Return the (x, y) coordinate for the center point of the cell that contains the specified text.  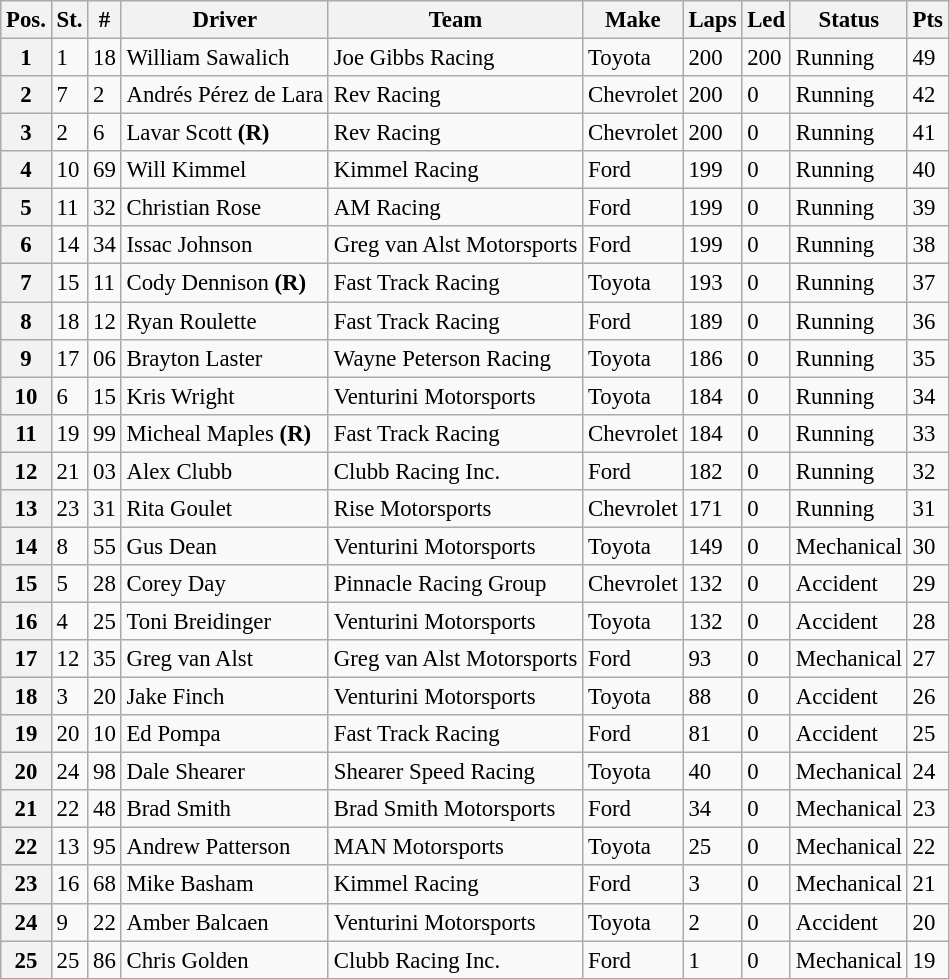
49 (928, 58)
Rita Goulet (224, 509)
Chris Golden (224, 960)
88 (712, 697)
182 (712, 471)
Brad Smith (224, 809)
93 (712, 659)
Ryan Roulette (224, 321)
Team (455, 20)
171 (712, 509)
48 (104, 809)
Ed Pompa (224, 734)
Dale Shearer (224, 772)
Issac Johnson (224, 245)
42 (928, 95)
Greg van Alst (224, 659)
98 (104, 772)
149 (712, 546)
69 (104, 170)
Pinnacle Racing Group (455, 584)
Pts (928, 20)
Gus Dean (224, 546)
Cody Dennison (R) (224, 283)
AM Racing (455, 208)
Corey Day (224, 584)
189 (712, 321)
Amber Balcaen (224, 922)
Pos. (26, 20)
Make (633, 20)
68 (104, 885)
86 (104, 960)
Shearer Speed Racing (455, 772)
Andrew Patterson (224, 847)
81 (712, 734)
# (104, 20)
33 (928, 433)
06 (104, 358)
26 (928, 697)
Micheal Maples (R) (224, 433)
Toni Breidinger (224, 621)
38 (928, 245)
St. (70, 20)
Kris Wright (224, 396)
55 (104, 546)
Led (766, 20)
MAN Motorsports (455, 847)
Lavar Scott (R) (224, 133)
Wayne Peterson Racing (455, 358)
Brad Smith Motorsports (455, 809)
27 (928, 659)
193 (712, 283)
Brayton Laster (224, 358)
03 (104, 471)
Driver (224, 20)
36 (928, 321)
Status (848, 20)
30 (928, 546)
29 (928, 584)
37 (928, 283)
Mike Basham (224, 885)
186 (712, 358)
Jake Finch (224, 697)
Andrés Pérez de Lara (224, 95)
Rise Motorsports (455, 509)
99 (104, 433)
Alex Clubb (224, 471)
Joe Gibbs Racing (455, 58)
Christian Rose (224, 208)
95 (104, 847)
41 (928, 133)
William Sawalich (224, 58)
Laps (712, 20)
Will Kimmel (224, 170)
39 (928, 208)
